Search for the cell housing the specified text and yield its [x, y] center coordinate. 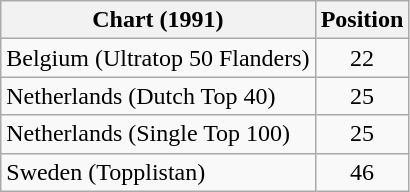
Chart (1991) [158, 20]
Sweden (Topplistan) [158, 172]
Belgium (Ultratop 50 Flanders) [158, 58]
Position [362, 20]
46 [362, 172]
Netherlands (Single Top 100) [158, 134]
Netherlands (Dutch Top 40) [158, 96]
22 [362, 58]
